From the cell containing the given text, extract its center point as (x, y) coordinate. 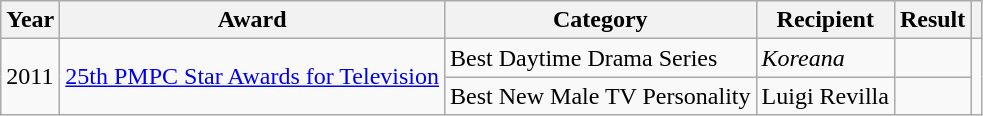
Award (252, 20)
Result (932, 20)
2011 (30, 77)
25th PMPC Star Awards for Television (252, 77)
Koreana (825, 58)
Year (30, 20)
Best Daytime Drama Series (600, 58)
Category (600, 20)
Luigi Revilla (825, 96)
Best New Male TV Personality (600, 96)
Recipient (825, 20)
